Scan for the cell matching the given text and deliver its (x, y) coordinate at center. 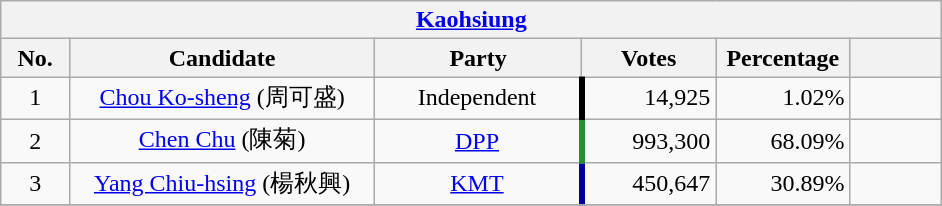
Party (478, 58)
No. (36, 58)
Candidate (222, 58)
Yang Chiu-hsing (楊秋興) (222, 184)
1 (36, 98)
450,647 (649, 184)
Chou Ko-sheng (周可盛) (222, 98)
3 (36, 184)
2 (36, 140)
Independent (478, 98)
1.02% (783, 98)
Chen Chu (陳菊) (222, 140)
DPP (478, 140)
KMT (478, 184)
Kaohsiung (472, 20)
68.09% (783, 140)
14,925 (649, 98)
993,300 (649, 140)
30.89% (783, 184)
Percentage (783, 58)
Votes (649, 58)
